Return the (x, y) coordinate for the center point of the cell that contains the specified text.  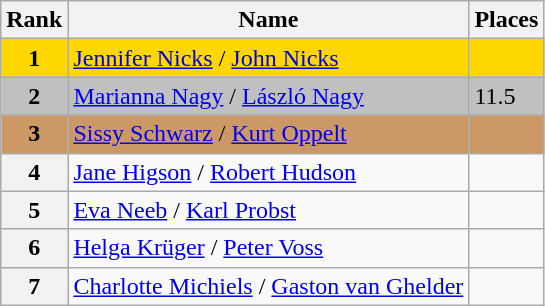
5 (34, 210)
6 (34, 248)
Helga Krüger / Peter Voss (268, 248)
Rank (34, 20)
Jennifer Nicks / John Nicks (268, 58)
Charlotte Michiels / Gaston van Ghelder (268, 286)
2 (34, 96)
1 (34, 58)
Marianna Nagy / László Nagy (268, 96)
11.5 (506, 96)
Jane Higson / Robert Hudson (268, 172)
3 (34, 134)
Eva Neeb / Karl Probst (268, 210)
4 (34, 172)
Sissy Schwarz / Kurt Oppelt (268, 134)
7 (34, 286)
Places (506, 20)
Name (268, 20)
